Scan for the cell matching the given text and deliver its [x, y] coordinate at center. 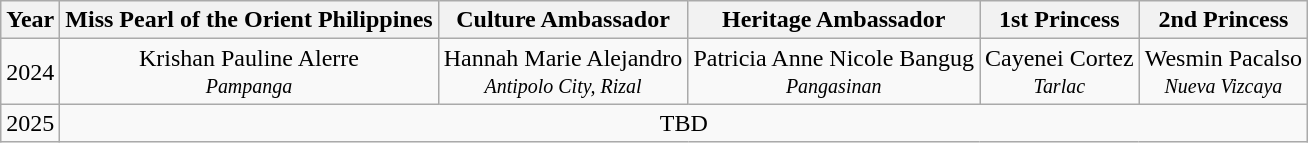
Wesmin PacalsoNueva Vizcaya [1223, 72]
Heritage Ambassador [834, 20]
Krishan Pauline AlerrePampanga [249, 72]
TBD [684, 123]
Culture Ambassador [563, 20]
Cayenei CortezTarlac [1060, 72]
1st Princess [1060, 20]
Patricia Anne Nicole BangugPangasinan [834, 72]
2025 [30, 123]
Miss Pearl of the Orient Philippines [249, 20]
Hannah Marie AlejandroAntipolo City, Rizal [563, 72]
Year [30, 20]
2nd Princess [1223, 20]
2024 [30, 72]
